Output the [X, Y] coordinate of the center of the cell containing the given text.  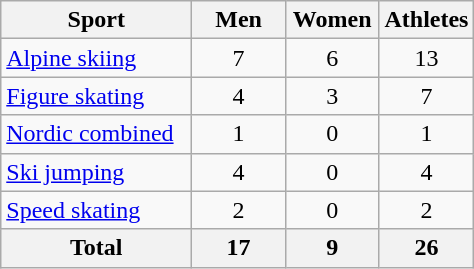
Alpine skiing [96, 58]
3 [332, 96]
Athletes [426, 20]
Total [96, 248]
Nordic combined [96, 134]
Figure skating [96, 96]
26 [426, 248]
6 [332, 58]
Sport [96, 20]
Speed skating [96, 210]
Men [239, 20]
Ski jumping [96, 172]
13 [426, 58]
9 [332, 248]
17 [239, 248]
Women [332, 20]
